Determine the (X, Y) coordinate at the center of the cell enclosing the given text.  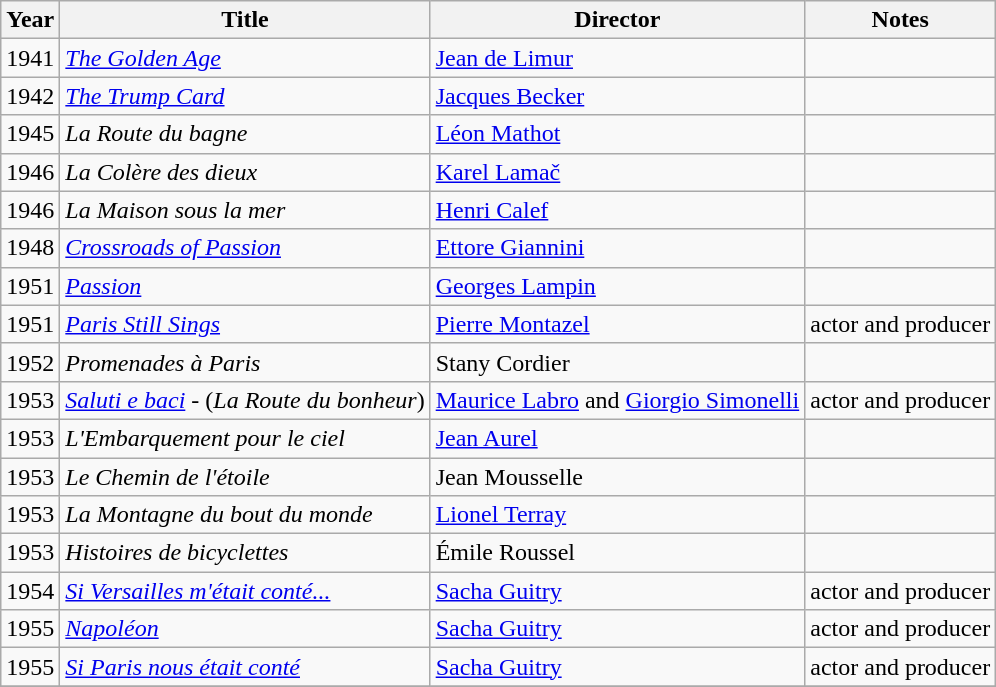
Stany Cordier (618, 362)
Karel Lamač (618, 172)
Histoires de bicyclettes (245, 553)
Georges Lampin (618, 286)
Paris Still Sings (245, 324)
Title (245, 20)
The Golden Age (245, 58)
Year (30, 20)
Ettore Giannini (618, 248)
1948 (30, 248)
Crossroads of Passion (245, 248)
La Route du bagne (245, 134)
L'Embarquement pour le ciel (245, 438)
Henri Calef (618, 210)
Promenades à Paris (245, 362)
La Montagne du bout du monde (245, 515)
La Colère des dieux (245, 172)
Notes (900, 20)
1954 (30, 591)
Maurice Labro and Giorgio Simonelli (618, 400)
Le Chemin de l'étoile (245, 477)
Jacques Becker (618, 96)
Si Paris nous était conté (245, 667)
Napoléon (245, 629)
Émile Roussel (618, 553)
Saluti e baci - (La Route du bonheur) (245, 400)
Passion (245, 286)
Jean Mousselle (618, 477)
Léon Mathot (618, 134)
Director (618, 20)
Jean Aurel (618, 438)
1941 (30, 58)
Jean de Limur (618, 58)
1952 (30, 362)
Lionel Terray (618, 515)
The Trump Card (245, 96)
La Maison sous la mer (245, 210)
Pierre Montazel (618, 324)
1945 (30, 134)
Si Versailles m'était conté... (245, 591)
1942 (30, 96)
